Output the (X, Y) coordinate of the center of the cell containing the given text.  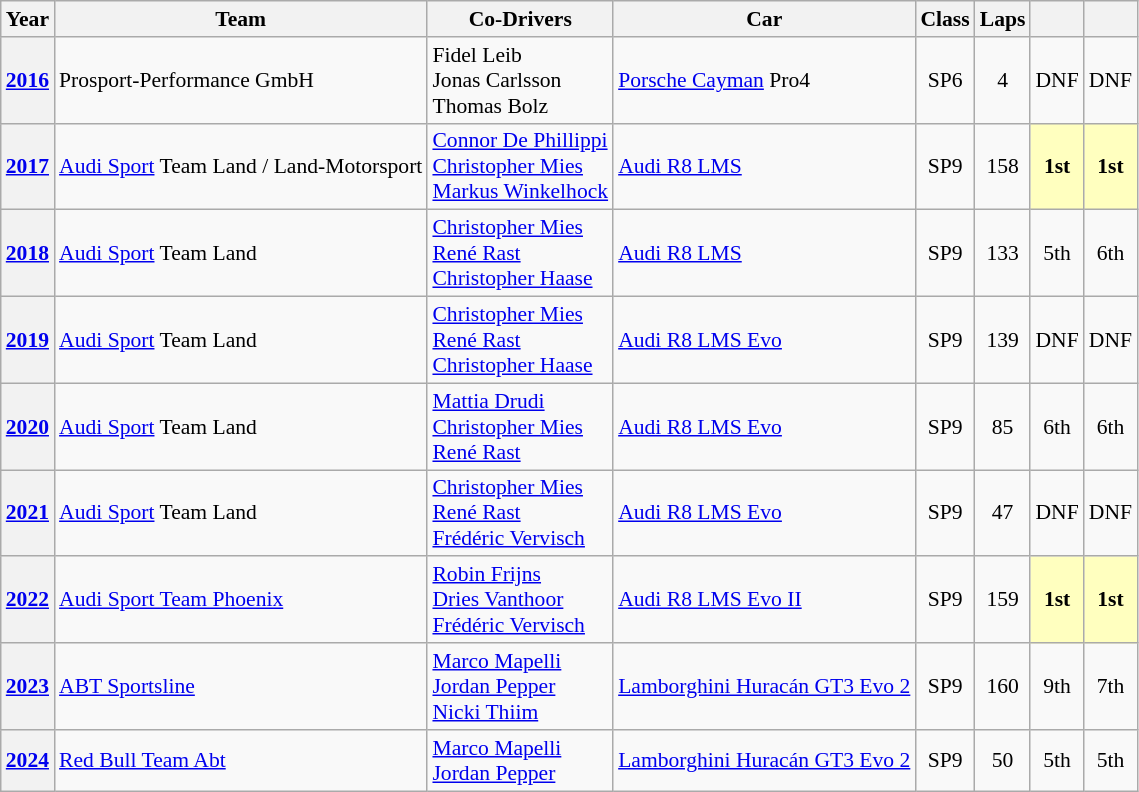
Car (764, 19)
Red Bull Team Abt (240, 760)
Porsche Cayman Pro4 (764, 80)
Audi Sport Team Land / Land-Motorsport (240, 166)
139 (1003, 340)
Team (240, 19)
ABT Sportsline (240, 686)
Co-Drivers (520, 19)
2016 (28, 80)
9th (1056, 686)
Christopher Mies René Rast Frédéric Vervisch (520, 514)
4 (1003, 80)
Laps (1003, 19)
85 (1003, 426)
2021 (28, 514)
Robin Frijns Dries Vanthoor Frédéric Vervisch (520, 600)
2017 (28, 166)
159 (1003, 600)
158 (1003, 166)
Audi Sport Team Phoenix (240, 600)
Year (28, 19)
Prosport-Performance GmbH (240, 80)
Marco Mapelli Jordan Pepper Nicki Thiim (520, 686)
Mattia Drudi Christopher Mies René Rast (520, 426)
2023 (28, 686)
160 (1003, 686)
Marco Mapelli Jordan Pepper (520, 760)
Audi R8 LMS Evo II (764, 600)
Class (944, 19)
47 (1003, 514)
50 (1003, 760)
133 (1003, 254)
2024 (28, 760)
SP6 (944, 80)
Connor De Phillippi Christopher Mies Markus Winkelhock (520, 166)
2018 (28, 254)
2019 (28, 340)
2022 (28, 600)
Fidel Leib Jonas Carlsson Thomas Bolz (520, 80)
7th (1110, 686)
2020 (28, 426)
